Return the [x, y] coordinate for the center point of the cell that contains the specified text.  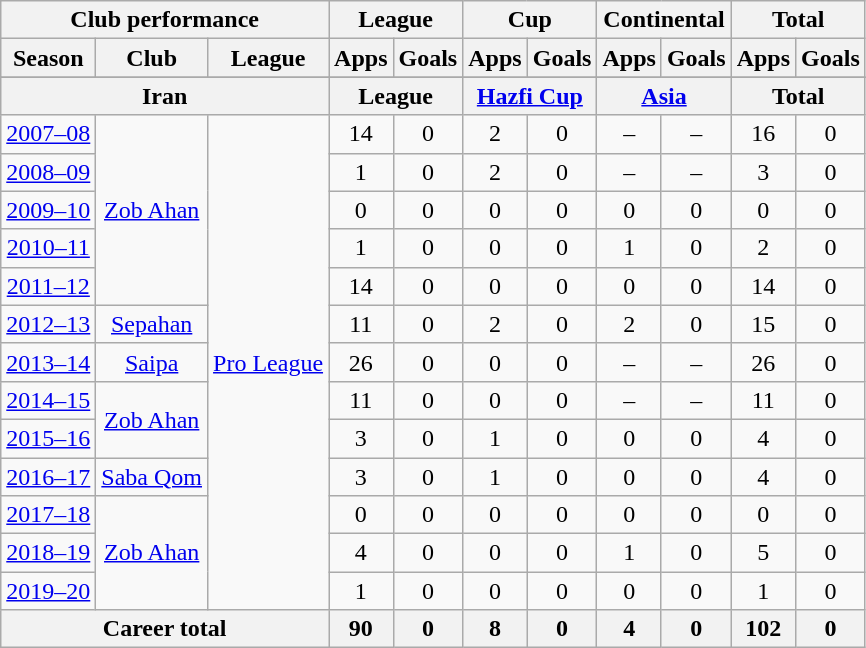
Cup [530, 20]
Club performance [165, 20]
Iran [165, 96]
2007–08 [48, 134]
2019–20 [48, 591]
2017–18 [48, 515]
15 [763, 324]
Sepahan [152, 324]
2012–13 [48, 324]
16 [763, 134]
2018–19 [48, 553]
Hazfi Cup [530, 96]
Saipa [152, 362]
2011–12 [48, 286]
90 [361, 629]
Club [152, 58]
Season [48, 58]
5 [763, 553]
Continental [664, 20]
Pro League [268, 362]
2009–10 [48, 210]
2015–16 [48, 438]
2016–17 [48, 477]
Saba Qom [152, 477]
Career total [165, 629]
Asia [664, 96]
2008–09 [48, 172]
2013–14 [48, 362]
8 [495, 629]
102 [763, 629]
2010–11 [48, 248]
2014–15 [48, 400]
